Return the (x, y) coordinate for the center point of the cell that contains the specified text.  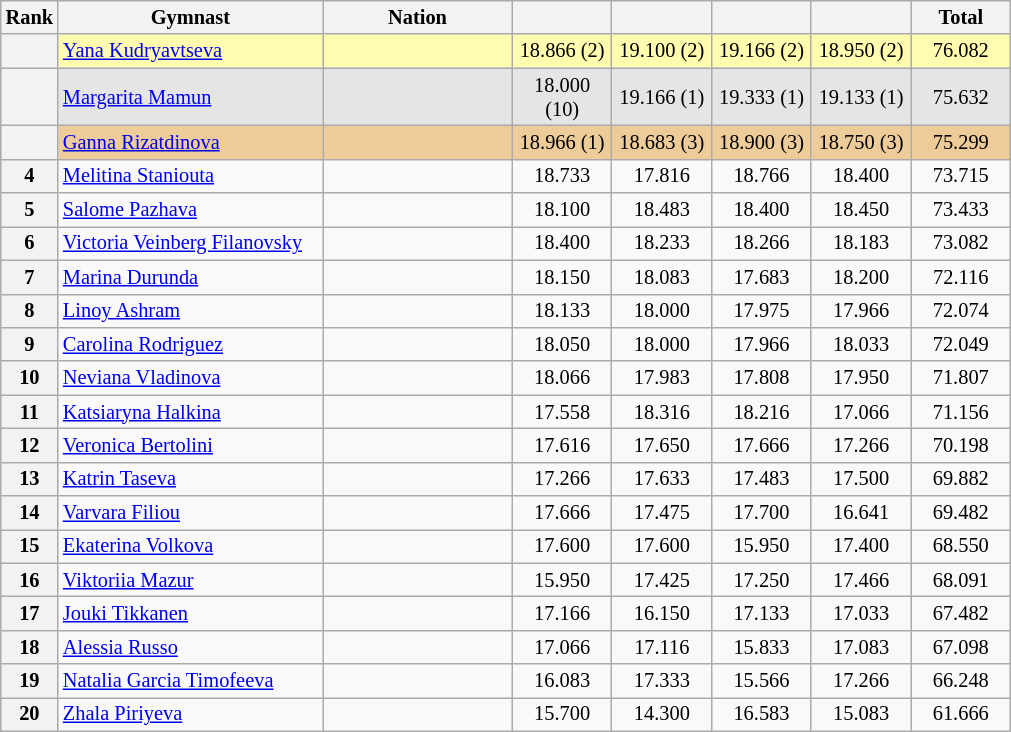
18.083 (662, 277)
Carolina Rodriguez (190, 344)
Marina Durunda (190, 277)
15.083 (861, 714)
17.650 (662, 445)
75.632 (961, 97)
69.882 (961, 479)
70.198 (961, 445)
4 (30, 176)
Katsiaryna Halkina (190, 412)
Linoy Ashram (190, 311)
Veronica Bertolini (190, 445)
18.133 (562, 311)
Alessia Russo (190, 647)
72.116 (961, 277)
17.083 (861, 647)
Nation (418, 17)
16.083 (562, 681)
Ganna Rizatdinova (190, 142)
17.633 (662, 479)
Natalia Garcia Timofeeva (190, 681)
17.808 (762, 378)
17.950 (861, 378)
16.641 (861, 513)
18.033 (861, 344)
Rank (30, 17)
18.950 (2) (861, 51)
18.966 (1) (562, 142)
18.483 (662, 210)
17.166 (562, 613)
8 (30, 311)
18.066 (562, 378)
19.166 (2) (762, 51)
19.166 (1) (662, 97)
12 (30, 445)
76.082 (961, 51)
66.248 (961, 681)
67.098 (961, 647)
10 (30, 378)
17.683 (762, 277)
73.715 (961, 176)
Jouki Tikkanen (190, 613)
18.183 (861, 243)
17.483 (762, 479)
18.450 (861, 210)
17.116 (662, 647)
16.150 (662, 613)
18.266 (762, 243)
Ekaterina Volkova (190, 546)
13 (30, 479)
20 (30, 714)
18 (30, 647)
15.566 (762, 681)
Varvara Filiou (190, 513)
67.482 (961, 613)
15.833 (762, 647)
17.975 (762, 311)
19.133 (1) (861, 97)
17 (30, 613)
Total (961, 17)
17.500 (861, 479)
19.333 (1) (762, 97)
15.700 (562, 714)
6 (30, 243)
17.425 (662, 580)
5 (30, 210)
18.100 (562, 210)
11 (30, 412)
73.082 (961, 243)
17.700 (762, 513)
Zhala Piriyeva (190, 714)
68.091 (961, 580)
7 (30, 277)
19.100 (2) (662, 51)
18.683 (3) (662, 142)
14 (30, 513)
18.200 (861, 277)
18.766 (762, 176)
15 (30, 546)
17.558 (562, 412)
18.233 (662, 243)
Salome Pazhava (190, 210)
9 (30, 344)
72.074 (961, 311)
18.900 (3) (762, 142)
17.616 (562, 445)
18.750 (3) (861, 142)
71.156 (961, 412)
73.433 (961, 210)
68.550 (961, 546)
17.400 (861, 546)
18.150 (562, 277)
Neviana Vladinova (190, 378)
69.482 (961, 513)
14.300 (662, 714)
16.583 (762, 714)
17.333 (662, 681)
Gymnast (190, 17)
72.049 (961, 344)
17.475 (662, 513)
17.816 (662, 176)
75.299 (961, 142)
17.033 (861, 613)
17.133 (762, 613)
Katrin Taseva (190, 479)
Margarita Mamun (190, 97)
Melitina Staniouta (190, 176)
16 (30, 580)
18.316 (662, 412)
18.216 (762, 412)
17.983 (662, 378)
18.000 (10) (562, 97)
Yana Kudryavtseva (190, 51)
61.666 (961, 714)
17.466 (861, 580)
18.866 (2) (562, 51)
71.807 (961, 378)
19 (30, 681)
18.050 (562, 344)
Viktoriia Mazur (190, 580)
Victoria Veinberg Filanovsky (190, 243)
17.250 (762, 580)
18.733 (562, 176)
